Output the (x, y) coordinate of the center of the cell containing the given text.  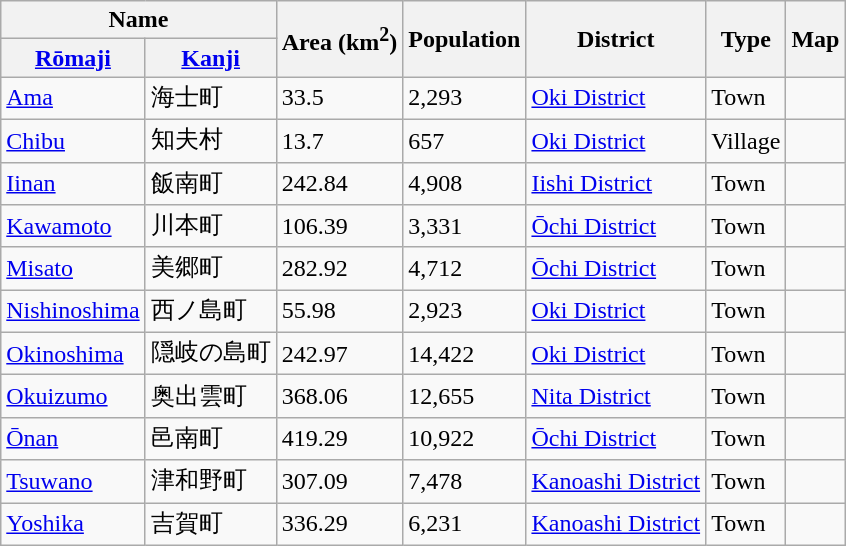
Rōmaji (73, 58)
336.29 (340, 524)
106.39 (340, 226)
川本町 (210, 226)
Kanji (210, 58)
12,655 (464, 396)
Kawamoto (73, 226)
Area (km2) (340, 39)
Yoshika (73, 524)
西ノ島町 (210, 312)
邑南町 (210, 438)
吉賀町 (210, 524)
2,923 (464, 312)
Village (746, 140)
Map (816, 39)
海士町 (210, 98)
奥出雲町 (210, 396)
33.5 (340, 98)
13.7 (340, 140)
飯南町 (210, 184)
657 (464, 140)
6,231 (464, 524)
District (616, 39)
282.92 (340, 268)
368.06 (340, 396)
美郷町 (210, 268)
知夫村 (210, 140)
55.98 (340, 312)
Misato (73, 268)
Iishi District (616, 184)
307.09 (340, 482)
隠岐の島町 (210, 354)
3,331 (464, 226)
Okinoshima (73, 354)
7,478 (464, 482)
419.29 (340, 438)
4,712 (464, 268)
Chibu (73, 140)
Name (138, 20)
14,422 (464, 354)
2,293 (464, 98)
Tsuwano (73, 482)
242.97 (340, 354)
Nita District (616, 396)
津和野町 (210, 482)
242.84 (340, 184)
Nishinoshima (73, 312)
Okuizumo (73, 396)
Iinan (73, 184)
Ōnan (73, 438)
10,922 (464, 438)
Population (464, 39)
Ama (73, 98)
4,908 (464, 184)
Type (746, 39)
